Capture the cell that displays the provided text and extract its (x, y) central coordinate. 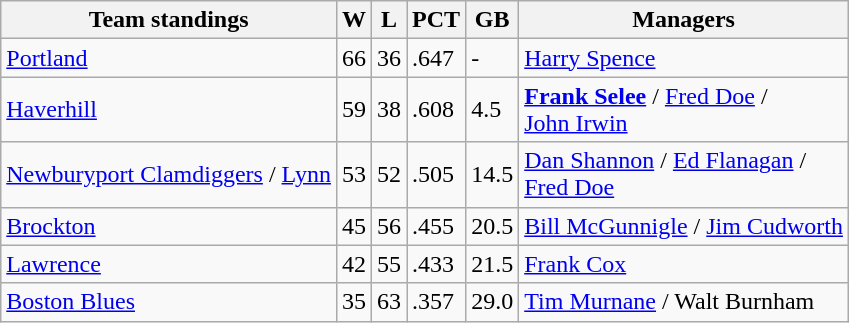
52 (390, 174)
21.5 (492, 264)
- (492, 58)
Brockton (169, 226)
.455 (436, 226)
Frank Cox (684, 264)
.608 (436, 110)
Portland (169, 58)
36 (390, 58)
Dan Shannon / Ed Flanagan / Fred Doe (684, 174)
55 (390, 264)
.433 (436, 264)
4.5 (492, 110)
Boston Blues (169, 302)
.505 (436, 174)
Tim Murnane / Walt Burnham (684, 302)
29.0 (492, 302)
Newburyport Clamdiggers / Lynn (169, 174)
.647 (436, 58)
Managers (684, 20)
35 (354, 302)
.357 (436, 302)
20.5 (492, 226)
63 (390, 302)
45 (354, 226)
Frank Selee / Fred Doe / John Irwin (684, 110)
Bill McGunnigle / Jim Cudworth (684, 226)
59 (354, 110)
Harry Spence (684, 58)
L (390, 20)
56 (390, 226)
42 (354, 264)
PCT (436, 20)
14.5 (492, 174)
66 (354, 58)
Lawrence (169, 264)
53 (354, 174)
W (354, 20)
Team standings (169, 20)
38 (390, 110)
GB (492, 20)
Haverhill (169, 110)
